For the text-containing cell, return its midpoint in [x, y] coordinate format. 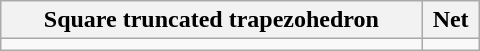
Square truncated trapezohedron [212, 20]
Net [450, 20]
